Find where the given text appears and provide that cell's center as [X, Y] coordinate. 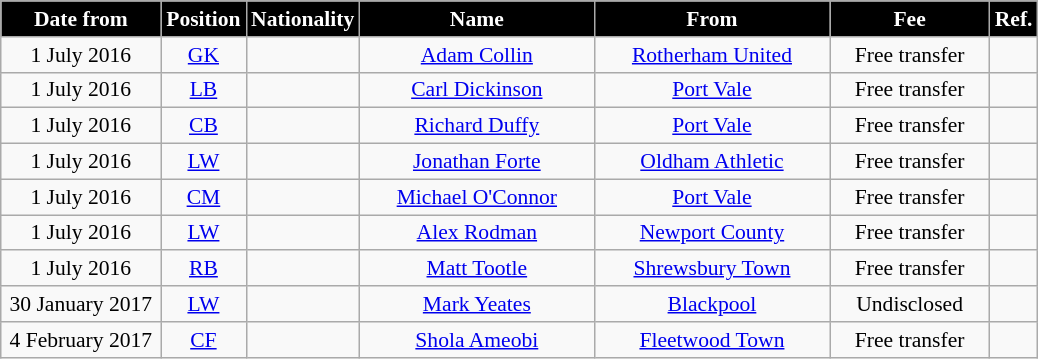
Fleetwood Town [712, 340]
Shrewsbury Town [712, 269]
Alex Rodman [476, 233]
Nationality [302, 19]
Matt Tootle [476, 269]
GK [204, 55]
Name [476, 19]
Jonathan Forte [476, 162]
Adam Collin [476, 55]
RB [204, 269]
4 February 2017 [81, 340]
Position [204, 19]
Richard Duffy [476, 126]
Oldham Athletic [712, 162]
Date from [81, 19]
Michael O'Connor [476, 197]
30 January 2017 [81, 304]
Newport County [712, 233]
CM [204, 197]
Shola Ameobi [476, 340]
Carl Dickinson [476, 90]
Ref. [1014, 19]
From [712, 19]
LB [204, 90]
Blackpool [712, 304]
Undisclosed [910, 304]
Mark Yeates [476, 304]
CF [204, 340]
CB [204, 126]
Fee [910, 19]
Rotherham United [712, 55]
